Return the [x, y] coordinate for the center point of the cell that contains the specified text.  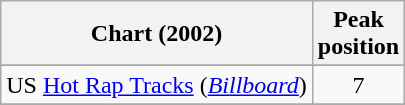
US Hot Rap Tracks (Billboard) [157, 85]
Peakposition [358, 34]
7 [358, 85]
Chart (2002) [157, 34]
